Return the [X, Y] coordinate for the center point of the cell that contains the specified text.  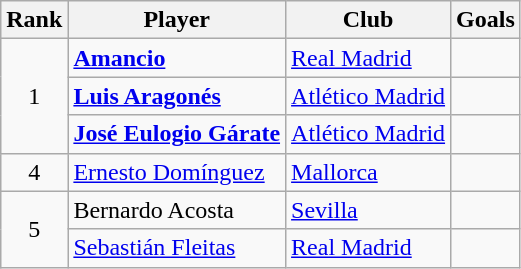
1 [34, 96]
Player [177, 20]
Sebastián Fleitas [177, 248]
5 [34, 229]
Amancio [177, 58]
Bernardo Acosta [177, 210]
Sevilla [368, 210]
Goals [486, 20]
Mallorca [368, 172]
Luis Aragonés [177, 96]
Ernesto Domínguez [177, 172]
José Eulogio Gárate [177, 134]
Rank [34, 20]
4 [34, 172]
Club [368, 20]
